Determine the (x, y) coordinate at the center of the cell enclosing the given text.  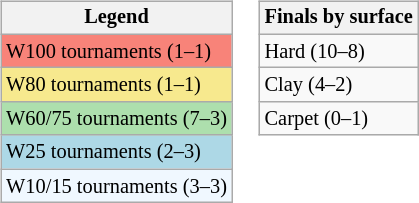
Hard (10–8) (339, 51)
Carpet (0–1) (339, 119)
W25 tournaments (2–3) (116, 152)
W80 tournaments (1–1) (116, 85)
Finals by surface (339, 18)
W100 tournaments (1–1) (116, 51)
Legend (116, 18)
Clay (4–2) (339, 85)
W10/15 tournaments (3–3) (116, 186)
W60/75 tournaments (7–3) (116, 119)
